Scan for the cell matching the given text and deliver its [x, y] coordinate at center. 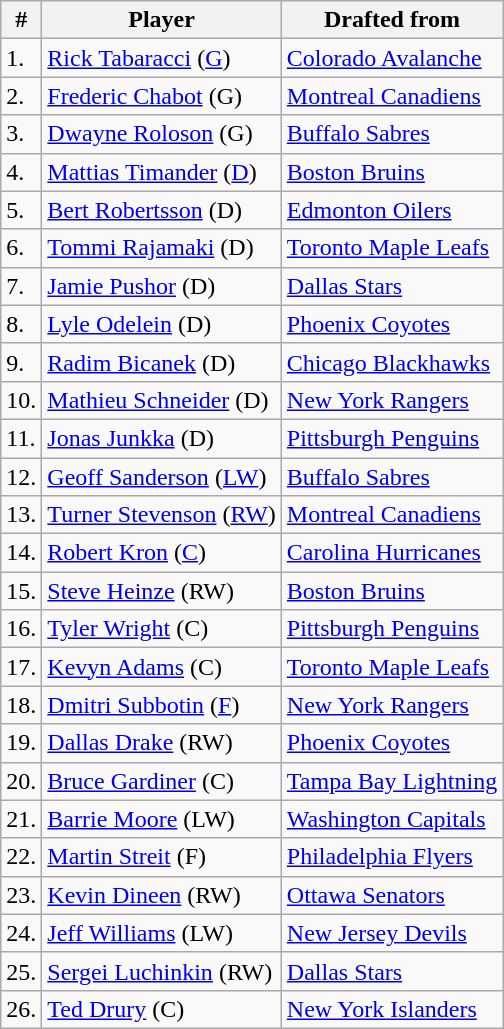
Washington Capitals [392, 819]
26. [22, 1009]
14. [22, 553]
Kevyn Adams (C) [162, 667]
4. [22, 172]
Bruce Gardiner (C) [162, 781]
11. [22, 438]
9. [22, 362]
23. [22, 895]
Tommi Rajamaki (D) [162, 248]
22. [22, 857]
7. [22, 286]
Frederic Chabot (G) [162, 96]
3. [22, 134]
Jamie Pushor (D) [162, 286]
Sergei Luchinkin (RW) [162, 971]
Kevin Dineen (RW) [162, 895]
New York Islanders [392, 1009]
13. [22, 515]
Dallas Drake (RW) [162, 743]
Bert Robertsson (D) [162, 210]
18. [22, 705]
New Jersey Devils [392, 933]
# [22, 20]
Philadelphia Flyers [392, 857]
Lyle Odelein (D) [162, 324]
10. [22, 400]
Turner Stevenson (RW) [162, 515]
Jonas Junkka (D) [162, 438]
21. [22, 819]
Barrie Moore (LW) [162, 819]
19. [22, 743]
Robert Kron (C) [162, 553]
Geoff Sanderson (LW) [162, 477]
Player [162, 20]
Carolina Hurricanes [392, 553]
24. [22, 933]
Martin Streit (F) [162, 857]
20. [22, 781]
17. [22, 667]
8. [22, 324]
Steve Heinze (RW) [162, 591]
Colorado Avalanche [392, 58]
12. [22, 477]
25. [22, 971]
Ottawa Senators [392, 895]
Mathieu Schneider (D) [162, 400]
Radim Bicanek (D) [162, 362]
Jeff Williams (LW) [162, 933]
Drafted from [392, 20]
Dwayne Roloson (G) [162, 134]
Tyler Wright (C) [162, 629]
5. [22, 210]
Rick Tabaracci (G) [162, 58]
Ted Drury (C) [162, 1009]
2. [22, 96]
16. [22, 629]
Mattias Timander (D) [162, 172]
1. [22, 58]
Dmitri Subbotin (F) [162, 705]
Tampa Bay Lightning [392, 781]
Chicago Blackhawks [392, 362]
6. [22, 248]
15. [22, 591]
Edmonton Oilers [392, 210]
